Return the (X, Y) coordinate for the center point of the cell that contains the specified text.  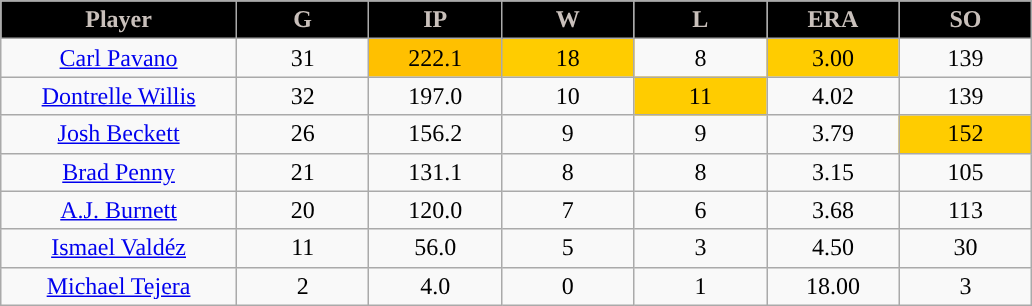
30 (966, 248)
113 (966, 210)
21 (302, 172)
156.2 (436, 134)
120.0 (436, 210)
4.0 (436, 286)
Ismael Valdéz (119, 248)
3.79 (834, 134)
4.02 (834, 96)
Player (119, 20)
Josh Beckett (119, 134)
26 (302, 134)
Dontrelle Willis (119, 96)
3.00 (834, 58)
56.0 (436, 248)
152 (966, 134)
18.00 (834, 286)
A.J. Burnett (119, 210)
7 (568, 210)
Brad Penny (119, 172)
Carl Pavano (119, 58)
10 (568, 96)
3.68 (834, 210)
131.1 (436, 172)
105 (966, 172)
G (302, 20)
20 (302, 210)
W (568, 20)
32 (302, 96)
SO (966, 20)
6 (700, 210)
IP (436, 20)
197.0 (436, 96)
0 (568, 286)
L (700, 20)
5 (568, 248)
ERA (834, 20)
1 (700, 286)
222.1 (436, 58)
31 (302, 58)
4.50 (834, 248)
Michael Tejera (119, 286)
18 (568, 58)
2 (302, 286)
3.15 (834, 172)
